Identify which cell holds the provided text, then report its [X, Y] central coordinate. 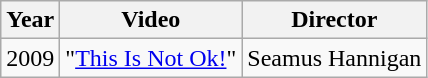
Year [30, 20]
Video [151, 20]
"This Is Not Ok!" [151, 58]
2009 [30, 58]
Seamus Hannigan [334, 58]
Director [334, 20]
